Identify which cell holds the provided text, then report its [x, y] central coordinate. 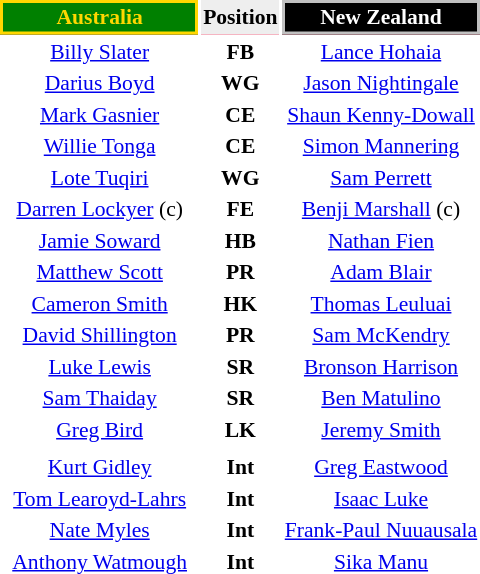
Willie Tonga [100, 146]
Darius Boyd [100, 83]
Jeremy Smith [381, 430]
Luke Lewis [100, 366]
Tom Learoyd-Lahrs [100, 498]
Sam McKendry [381, 335]
Kurt Gidley [100, 467]
Position [240, 17]
Jamie Soward [100, 240]
HB [240, 240]
Ben Matulino [381, 398]
David Shillington [100, 335]
Bronson Harrison [381, 366]
FE [240, 209]
Nathan Fien [381, 240]
Matthew Scott [100, 272]
Greg Eastwood [381, 467]
Frank-Paul Nuuausala [381, 530]
Darren Lockyer (c) [100, 209]
Lance Hohaia [381, 52]
Simon Mannering [381, 146]
New Zealand [381, 17]
Greg Bird [100, 430]
Benji Marshall (c) [381, 209]
Cameron Smith [100, 304]
Lote Tuqiri [100, 178]
Adam Blair [381, 272]
LK [240, 430]
Isaac Luke [381, 498]
Australia [100, 17]
Sam Thaiday [100, 398]
Mark Gasnier [100, 114]
Thomas Leuluai [381, 304]
HK [240, 304]
Sam Perrett [381, 178]
Nate Myles [100, 530]
Billy Slater [100, 52]
Shaun Kenny-Dowall [381, 114]
FB [240, 52]
Jason Nightingale [381, 83]
